Scan for the cell matching the given text and deliver its [x, y] coordinate at center. 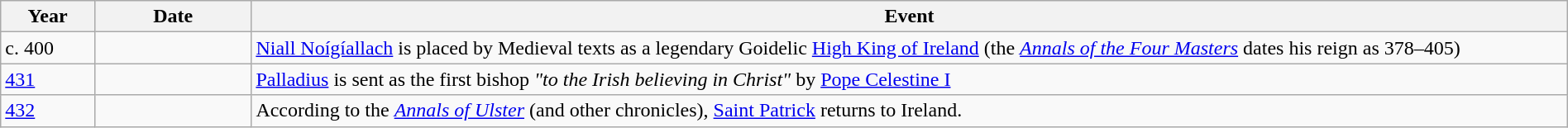
Year [48, 17]
Palladius is sent as the first bishop "to the Irish believing in Christ" by Pope Celestine I [910, 79]
According to the Annals of Ulster (and other chronicles), Saint Patrick returns to Ireland. [910, 111]
c. 400 [48, 48]
Date [172, 17]
Event [910, 17]
431 [48, 79]
432 [48, 111]
